Output the (x, y) coordinate of the center of the cell containing the given text.  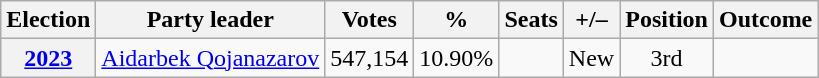
Seats (531, 20)
Outcome (765, 20)
Election (48, 20)
547,154 (370, 58)
2023 (48, 58)
Votes (370, 20)
+/– (591, 20)
Party leader (210, 20)
3rd (667, 58)
% (456, 20)
Position (667, 20)
New (591, 58)
10.90% (456, 58)
Aidarbek Qojanazarov (210, 58)
